For the text-containing cell, return its midpoint in [X, Y] coordinate format. 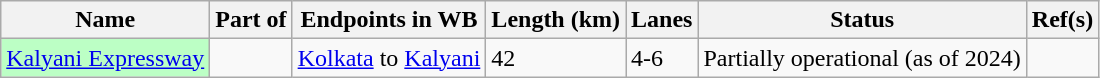
Partially operational (as of 2024) [862, 58]
42 [556, 58]
Name [106, 20]
Status [862, 20]
4-6 [662, 58]
Ref(s) [1062, 20]
Kolkata to Kalyani [389, 58]
Part of [251, 20]
Endpoints in WB [389, 20]
Lanes [662, 20]
Kalyani Expressway [106, 58]
Length (km) [556, 20]
